Locate the cell with the specified text and output its (X, Y) center coordinate. 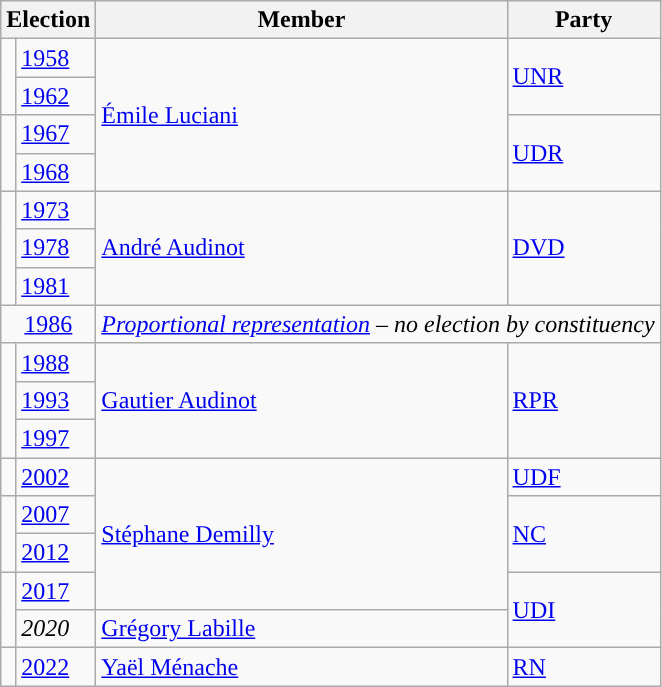
2022 (56, 667)
DVD (584, 248)
1962 (56, 96)
1968 (56, 172)
Election (48, 20)
1981 (56, 286)
Yaël Ménache (302, 667)
UDF (584, 477)
1986 (48, 324)
NC (584, 534)
André Audinot (302, 248)
2017 (56, 591)
Proportional representation – no election by constituency (378, 324)
Grégory Labille (302, 629)
2020 (56, 629)
RN (584, 667)
1997 (56, 438)
UDI (584, 610)
1973 (56, 210)
UNR (584, 77)
1978 (56, 248)
2002 (56, 477)
2007 (56, 515)
Member (302, 20)
1967 (56, 134)
RPR (584, 400)
Gautier Audinot (302, 400)
Party (584, 20)
1993 (56, 400)
1988 (56, 362)
2012 (56, 553)
Stéphane Demilly (302, 534)
UDR (584, 153)
Émile Luciani (302, 115)
1958 (56, 58)
